Output the (x, y) coordinate of the center of the cell containing the given text.  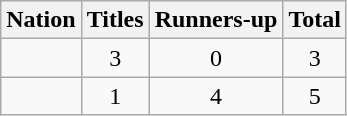
Titles (115, 20)
5 (315, 96)
Nation (41, 20)
4 (216, 96)
Total (315, 20)
Runners-up (216, 20)
0 (216, 58)
1 (115, 96)
